Return the [X, Y] coordinate for the center point of the cell that contains the specified text.  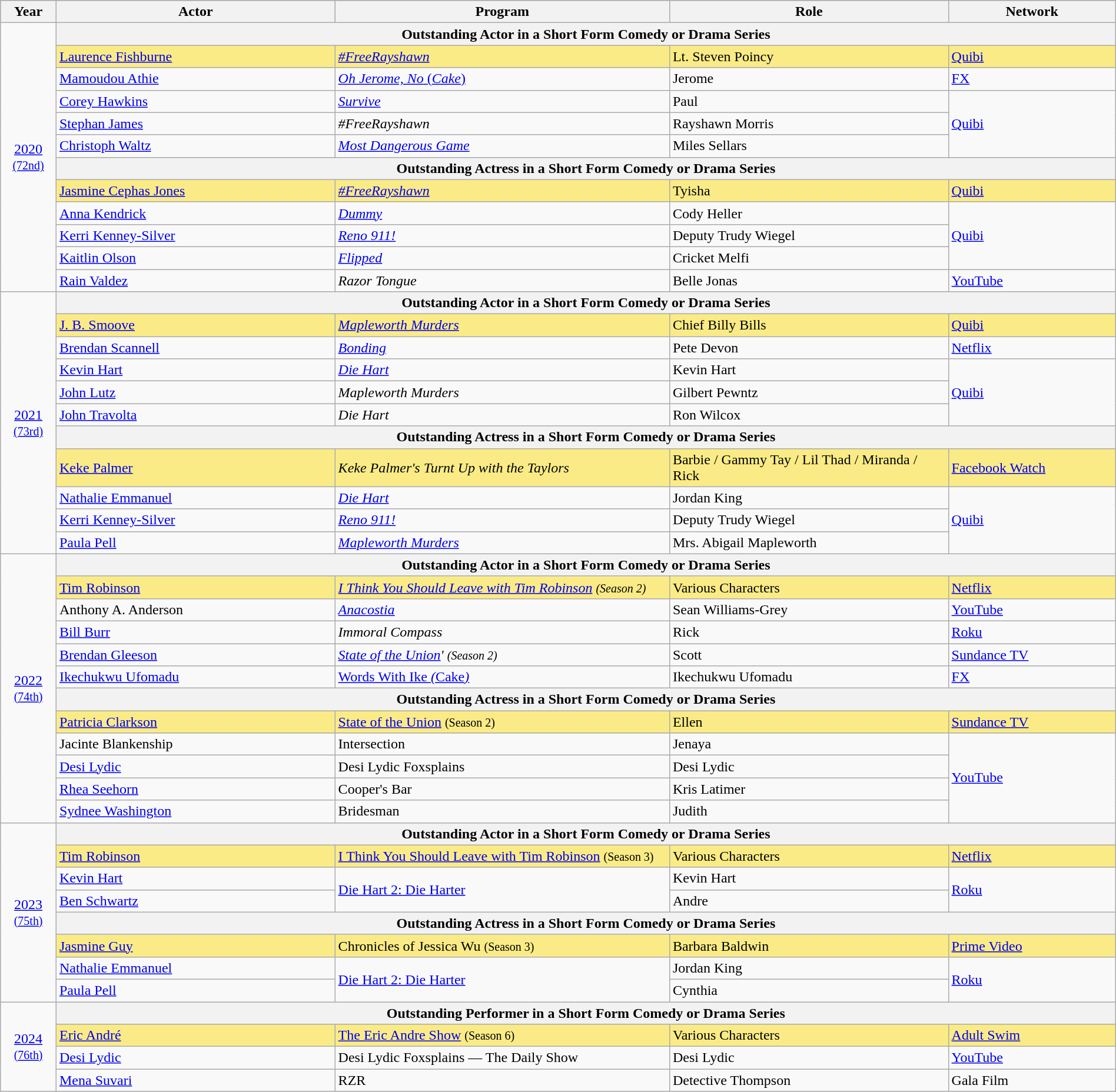
Rain Valdez [195, 281]
Miles Sellars [809, 146]
Bill Burr [195, 632]
Barbie / Gammy Tay / Lil Thad / Miranda / Rick [809, 467]
Words With Ike (Cake) [502, 677]
Outstanding Performer in a Short Form Comedy or Drama Series [586, 1013]
Razor Tongue [502, 281]
Prime Video [1032, 945]
Belle Jonas [809, 281]
Flipped [502, 258]
Sean Williams-Grey [809, 610]
Mena Suvari [195, 1080]
Facebook Watch [1032, 467]
Brendan Gleeson [195, 655]
Corey Hawkins [195, 101]
Cynthia [809, 990]
Ellen [809, 722]
2022(74th) [28, 688]
Barbara Baldwin [809, 945]
Cooper's Bar [502, 789]
Keke Palmer [195, 467]
Dummy [502, 213]
2023(75th) [28, 912]
Laurence Fishburne [195, 56]
State of the Union' (Season 2) [502, 655]
2024(76th) [28, 1046]
Oh Jerome, No (Cake) [502, 79]
RZR [502, 1080]
Gilbert Pewntz [809, 392]
Christoph Waltz [195, 146]
Tyisha [809, 191]
Detective Thompson [809, 1080]
Rhea Seehorn [195, 789]
I Think You Should Leave with Tim Robinson (Season 2) [502, 587]
Mrs. Abigail Mapleworth [809, 542]
Keke Palmer's Turnt Up with the Taylors [502, 467]
Pete Devon [809, 348]
John Travolta [195, 415]
Program [502, 12]
Paul [809, 101]
Eric André [195, 1036]
Adult Swim [1032, 1036]
Mamoudou Athie [195, 79]
Rick [809, 632]
Cricket Melfi [809, 258]
Most Dangerous Game [502, 146]
Patricia Clarkson [195, 722]
I Think You Should Leave with Tim Robinson (Season 3) [502, 856]
Brendan Scannell [195, 348]
Chronicles of Jessica Wu (Season 3) [502, 945]
Anthony A. Anderson [195, 610]
The Eric Andre Show (Season 6) [502, 1036]
Anacostia [502, 610]
Desi Lydic Foxsplains [502, 767]
Ron Wilcox [809, 415]
Chief Billy Bills [809, 325]
Scott [809, 655]
Immoral Compass [502, 632]
Bonding [502, 348]
Sydnee Washington [195, 811]
Intersection [502, 744]
Desi Lydic Foxsplains — The Daily Show [502, 1058]
Bridesman [502, 811]
Judith [809, 811]
Jasmine Cephas Jones [195, 191]
Lt. Steven Poincy [809, 56]
Network [1032, 12]
Gala Film [1032, 1080]
2021(73rd) [28, 423]
Kris Latimer [809, 789]
Actor [195, 12]
Year [28, 12]
2020(72nd) [28, 158]
Jerome [809, 79]
Anna Kendrick [195, 213]
Role [809, 12]
Jacinte Blankenship [195, 744]
J. B. Smoove [195, 325]
Rayshawn Morris [809, 124]
Cody Heller [809, 213]
Ben Schwartz [195, 901]
State of the Union (Season 2) [502, 722]
John Lutz [195, 392]
Andre [809, 901]
Jasmine Guy [195, 945]
Kaitlin Olson [195, 258]
Stephan James [195, 124]
Jenaya [809, 744]
Survive [502, 101]
